Extract the (X, Y) coordinate from the center of the cell holding the provided text.  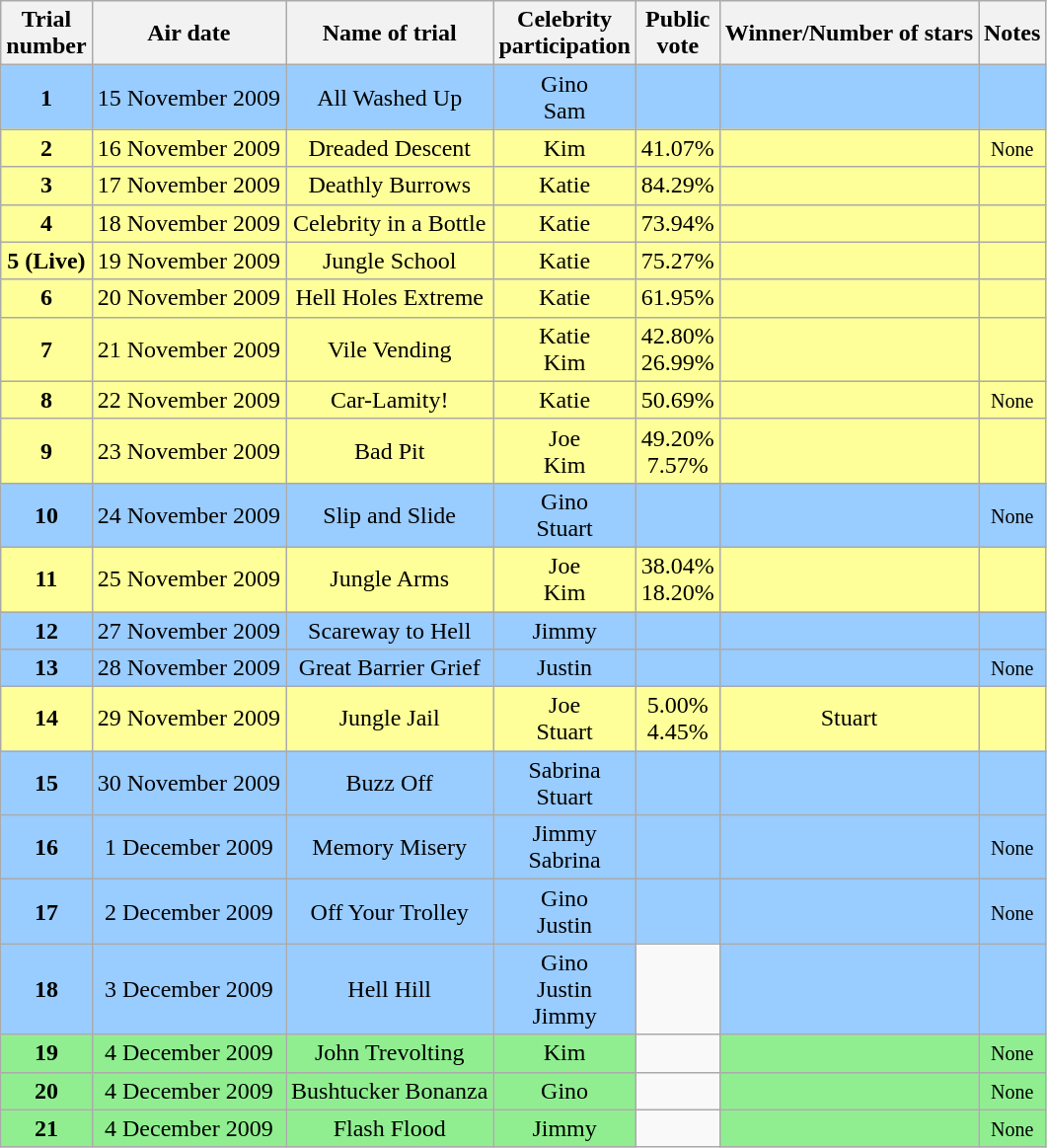
16 (46, 847)
Jungle School (390, 261)
29 November 2009 (188, 719)
Trialnumber (46, 34)
Buzz Off (390, 784)
17 November 2009 (188, 186)
5.00% 4.45% (677, 719)
28 November 2009 (188, 668)
38.04% 18.20% (677, 578)
Justin (564, 668)
Winner/Number of stars (849, 34)
All Washed Up (390, 97)
Air date (188, 34)
84.29% (677, 186)
Car-Lamity! (390, 400)
Slip and Slide (390, 515)
7 (46, 349)
19 November 2009 (188, 261)
61.95% (677, 298)
12 (46, 631)
Memory Misery (390, 847)
1 (46, 97)
JoeKim (564, 578)
20 (46, 1091)
3 (46, 186)
Publicvote (677, 34)
Jungle Arms (390, 578)
27 November 2009 (188, 631)
41.07% (677, 148)
Celebrity in a Bottle (390, 223)
16 November 2009 (188, 148)
75.27% (677, 261)
11 (46, 578)
GinoJustin (564, 912)
4 (46, 223)
19 (46, 1053)
23 November 2009 (188, 450)
SabrinaStuart (564, 784)
Katie Kim (564, 349)
Great Barrier Grief (390, 668)
9 (46, 450)
Hell Holes Extreme (390, 298)
Gino (564, 1091)
Hell Hill (390, 989)
GinoJustinJimmy (564, 989)
10 (46, 515)
Notes (1012, 34)
73.94% (677, 223)
42.80% 26.99% (677, 349)
18 November 2009 (188, 223)
Jungle Jail (390, 719)
Vile Vending (390, 349)
8 (46, 400)
50.69% (677, 400)
1 December 2009 (188, 847)
Bad Pit (390, 450)
24 November 2009 (188, 515)
14 (46, 719)
6 (46, 298)
2 December 2009 (188, 912)
Scareway to Hell (390, 631)
17 (46, 912)
JoeStuart (564, 719)
Dreaded Descent (390, 148)
15 (46, 784)
Flash Flood (390, 1128)
Stuart (849, 719)
21 (46, 1128)
Celebrityparticipation (564, 34)
John Trevolting (390, 1053)
25 November 2009 (188, 578)
Gino Sam (564, 97)
13 (46, 668)
2 (46, 148)
Name of trial (390, 34)
Off Your Trolley (390, 912)
18 (46, 989)
Joe Kim (564, 450)
JimmySabrina (564, 847)
21 November 2009 (188, 349)
5 (Live) (46, 261)
3 December 2009 (188, 989)
15 November 2009 (188, 97)
30 November 2009 (188, 784)
20 November 2009 (188, 298)
22 November 2009 (188, 400)
Deathly Burrows (390, 186)
Gino Stuart (564, 515)
49.20% 7.57% (677, 450)
Bushtucker Bonanza (390, 1091)
